Capture the cell that displays the provided text and extract its (X, Y) central coordinate. 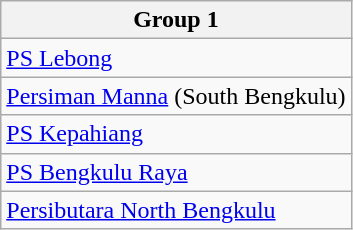
PS Kepahiang (176, 134)
Persiman Manna (South Bengkulu) (176, 96)
Persibutara North Bengkulu (176, 210)
PS Bengkulu Raya (176, 172)
PS Lebong (176, 58)
Group 1 (176, 20)
